Determine the [x, y] coordinate at the center of the cell enclosing the given text.  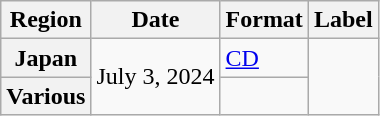
Japan [46, 58]
July 3, 2024 [156, 77]
Format [264, 20]
Label [343, 20]
Various [46, 96]
Region [46, 20]
Date [156, 20]
CD [264, 58]
